Pinpoint the cell where the given text exists, returning its [x, y] midpoint coordinate. 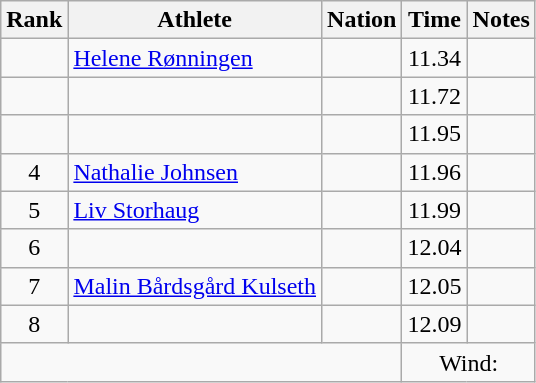
11.34 [434, 58]
11.99 [434, 210]
12.04 [434, 248]
11.96 [434, 172]
11.95 [434, 134]
8 [34, 324]
Notes [501, 20]
12.05 [434, 286]
6 [34, 248]
Athlete [195, 20]
5 [34, 210]
Liv Storhaug [195, 210]
Nathalie Johnsen [195, 172]
7 [34, 286]
11.72 [434, 96]
12.09 [434, 324]
Wind: [468, 362]
4 [34, 172]
Malin Bårdsgård Kulseth [195, 286]
Nation [362, 20]
Time [434, 20]
Helene Rønningen [195, 58]
Rank [34, 20]
